Pinpoint the cell where the given text exists, returning its [x, y] midpoint coordinate. 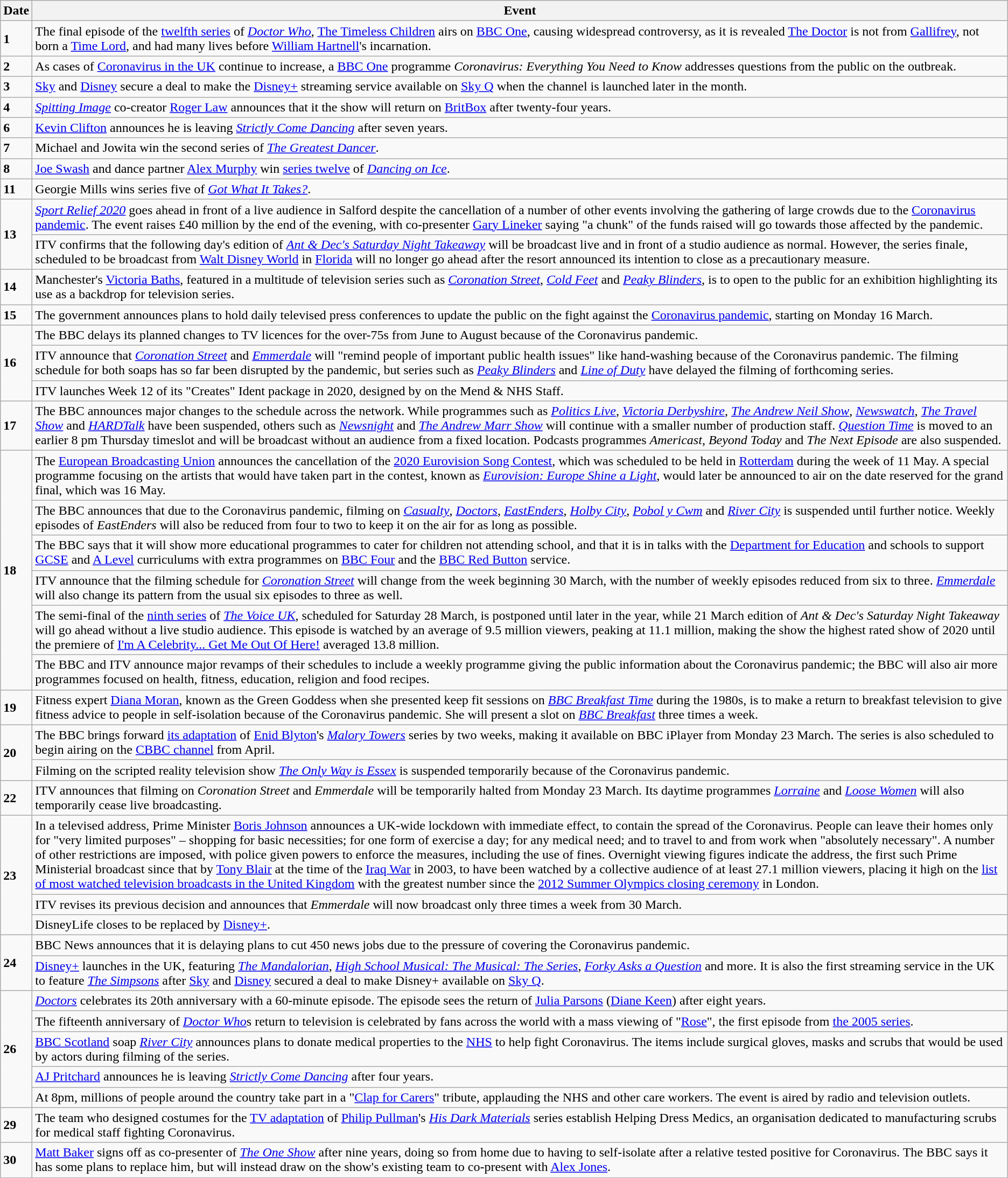
8 [16, 169]
Spitting Image co-creator Roger Law announces that it the show will return on BritBox after twenty-four years. [520, 107]
17 [16, 426]
Date [16, 11]
ITV revises its previous decision and announces that Emmerdale will now broadcast only three times a week from 30 March. [520, 904]
2 [16, 66]
Georgie Mills wins series five of Got What It Takes?. [520, 189]
20 [16, 753]
22 [16, 798]
BBC News announces that it is delaying plans to cut 450 news jobs due to the pressure of covering the Coronavirus pandemic. [520, 945]
6 [16, 128]
23 [16, 875]
ITV launches Week 12 of its "Creates" Ident package in 2020, designed by on the Mend & NHS Staff. [520, 391]
AJ Pritchard announces he is leaving Strictly Come Dancing after four years. [520, 1077]
13 [16, 234]
16 [16, 363]
Doctors celebrates its 20th anniversary with a 60-minute episode. The episode sees the return of Julia Parsons (Diane Keen) after eight years. [520, 1001]
Michael and Jowita win the second series of The Greatest Dancer. [520, 148]
19 [16, 707]
26 [16, 1049]
4 [16, 107]
Sky and Disney secure a deal to make the Disney+ streaming service available on Sky Q when the channel is launched later in the month. [520, 87]
11 [16, 189]
3 [16, 87]
14 [16, 286]
DisneyLife closes to be replaced by Disney+. [520, 925]
Joe Swash and dance partner Alex Murphy win series twelve of Dancing on Ice. [520, 169]
Event [520, 11]
Kevin Clifton announces he is leaving Strictly Come Dancing after seven years. [520, 128]
30 [16, 1160]
1 [16, 39]
The BBC delays its planned changes to TV licences for the over-75s from June to August because of the Coronavirus pandemic. [520, 335]
7 [16, 148]
24 [16, 963]
18 [16, 570]
29 [16, 1125]
Filming on the scripted reality television show The Only Way is Essex is suspended temporarily because of the Coronavirus pandemic. [520, 770]
15 [16, 315]
